Pinpoint the cell where the given text exists, returning its (X, Y) midpoint coordinate. 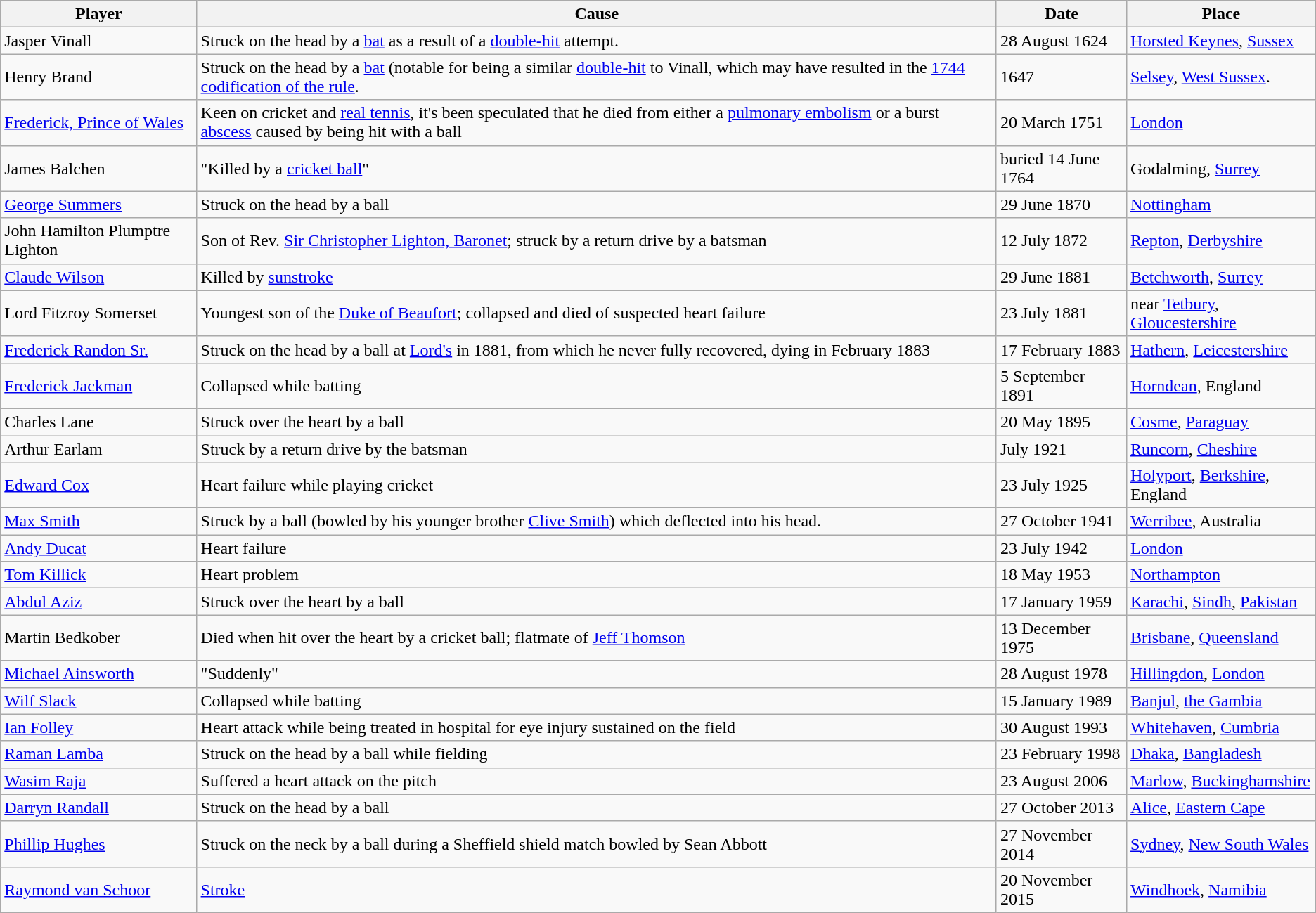
Claude Wilson (98, 277)
29 June 1881 (1062, 277)
20 May 1895 (1062, 422)
Date (1062, 14)
5 September 1891 (1062, 385)
Struck on the head by a ball at Lord's in 1881, from which he never fully recovered, dying in February 1883 (596, 349)
Killed by sunstroke (596, 277)
Max Smith (98, 522)
Struck by a return drive by the batsman (596, 449)
23 July 1942 (1062, 548)
Banjul, the Gambia (1222, 701)
Heart failure while playing cricket (596, 485)
28 August 1978 (1062, 674)
"Killed by a cricket ball" (596, 169)
Horndean, England (1222, 385)
Darryn Randall (98, 808)
Abdul Aziz (98, 602)
23 February 1998 (1062, 754)
Charles Lane (98, 422)
Struck by a ball (bowled by his younger brother Clive Smith) which deflected into his head. (596, 522)
Marlow, Buckinghamshire (1222, 781)
George Summers (98, 205)
Northampton (1222, 575)
20 November 2015 (1062, 890)
Heart attack while being treated in hospital for eye injury sustained on the field (596, 727)
Sydney, New South Wales (1222, 843)
Michael Ainsworth (98, 674)
Karachi, Sindh, Pakistan (1222, 602)
17 February 1883 (1062, 349)
Suffered a heart attack on the pitch (596, 781)
Brisbane, Queensland (1222, 638)
Windhoek, Namibia (1222, 890)
Henry Brand (98, 77)
Cause (596, 14)
29 June 1870 (1062, 205)
12 July 1872 (1062, 240)
Struck on the neck by a ball during a Sheffield shield match bowled by Sean Abbott (596, 843)
28 August 1624 (1062, 41)
Cosme, Paraguay (1222, 422)
23 July 1881 (1062, 313)
Holyport, Berkshire, England (1222, 485)
"Suddenly" (596, 674)
James Balchen (98, 169)
Hathern, Leicestershire (1222, 349)
Frederick Randon Sr. (98, 349)
Ian Folley (98, 727)
Tom Killick (98, 575)
Lord Fitzroy Somerset (98, 313)
Nottingham (1222, 205)
Edward Cox (98, 485)
Wilf Slack (98, 701)
Horsted Keynes, Sussex (1222, 41)
Andy Ducat (98, 548)
Raymond van Schoor (98, 890)
1647 (1062, 77)
23 July 1925 (1062, 485)
Son of Rev. Sir Christopher Lighton, Baronet; struck by a return drive by a batsman (596, 240)
Werribee, Australia (1222, 522)
Frederick, Prince of Wales (98, 122)
Stroke (596, 890)
Youngest son of the Duke of Beaufort; collapsed and died of suspected heart failure (596, 313)
Heart failure (596, 548)
Struck on the head by a bat as a result of a double-hit attempt. (596, 41)
Place (1222, 14)
Struck on the head by a bat (notable for being a similar double-hit to Vinall, which may have resulted in the 1744 codification of the rule. (596, 77)
Arthur Earlam (98, 449)
30 August 1993 (1062, 727)
Died when hit over the heart by a cricket ball; flatmate of Jeff Thomson (596, 638)
Runcorn, Cheshire (1222, 449)
Jasper Vinall (98, 41)
John Hamilton Plumptre Lighton (98, 240)
27 October 1941 (1062, 522)
15 January 1989 (1062, 701)
Heart problem (596, 575)
Wasim Raja (98, 781)
Selsey, West Sussex. (1222, 77)
Martin Bedkober (98, 638)
18 May 1953 (1062, 575)
Godalming, Surrey (1222, 169)
Repton, Derbyshire (1222, 240)
July 1921 (1062, 449)
20 March 1751 (1062, 122)
13 December 1975 (1062, 638)
Betchworth, Surrey (1222, 277)
Struck on the head by a ball while fielding (596, 754)
27 November 2014 (1062, 843)
buried 14 June 1764 (1062, 169)
Frederick Jackman (98, 385)
Dhaka, Bangladesh (1222, 754)
Phillip Hughes (98, 843)
17 January 1959 (1062, 602)
Hillingdon, London (1222, 674)
near Tetbury, Gloucestershire (1222, 313)
Raman Lamba (98, 754)
Player (98, 14)
23 August 2006 (1062, 781)
Alice, Eastern Cape (1222, 808)
27 October 2013 (1062, 808)
Whitehaven, Cumbria (1222, 727)
